Output the (X, Y) coordinate of the center of the cell containing the given text.  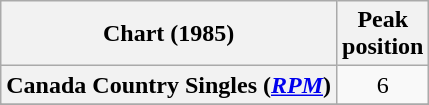
Peak position (383, 34)
Canada Country Singles (RPM) (169, 85)
Chart (1985) (169, 34)
6 (383, 85)
